Provide the [X, Y] coordinate of the cell's center where the given text is located.  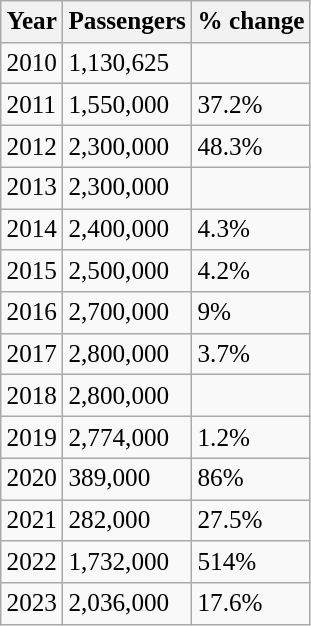
2017 [32, 354]
2,500,000 [128, 271]
2,036,000 [128, 604]
2019 [32, 437]
1,732,000 [128, 562]
4.3% [252, 229]
2010 [32, 63]
2015 [32, 271]
Passengers [128, 22]
2,700,000 [128, 313]
4.2% [252, 271]
3.7% [252, 354]
389,000 [128, 479]
2020 [32, 479]
2011 [32, 105]
2021 [32, 520]
2014 [32, 229]
514% [252, 562]
86% [252, 479]
17.6% [252, 604]
2022 [32, 562]
48.3% [252, 146]
37.2% [252, 105]
1.2% [252, 437]
2018 [32, 396]
27.5% [252, 520]
9% [252, 313]
2013 [32, 188]
2023 [32, 604]
% change [252, 22]
1,550,000 [128, 105]
1,130,625 [128, 63]
2,774,000 [128, 437]
282,000 [128, 520]
2016 [32, 313]
2,400,000 [128, 229]
Year [32, 22]
2012 [32, 146]
